Return [x, y] of the center of cell containing provided text 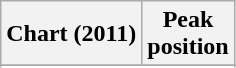
Peakposition [188, 34]
Chart (2011) [72, 34]
